Determine the (X, Y) coordinate at the center of the cell enclosing the given text.  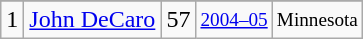
Minnesota (317, 20)
57 (178, 20)
2004–05 (234, 20)
John DeCaro (92, 20)
1 (12, 20)
